Extract the [X, Y] coordinate from the center of the cell holding the provided text.  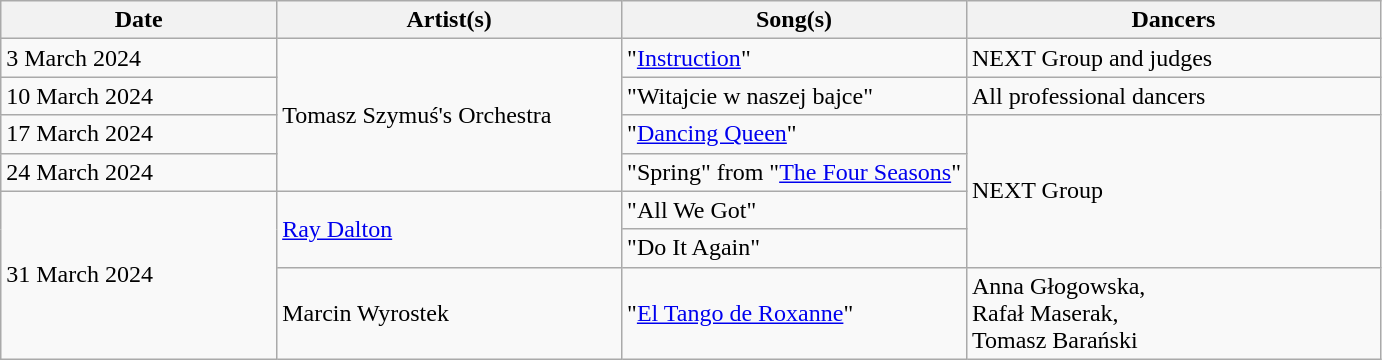
Date [139, 20]
"Witajcie w naszej bajce" [794, 96]
"All We Got" [794, 210]
Tomasz Szymuś's Orchestra [450, 115]
Dancers [1173, 20]
3 March 2024 [139, 58]
"Do It Again" [794, 248]
31 March 2024 [139, 275]
All professional dancers [1173, 96]
10 March 2024 [139, 96]
NEXT Group [1173, 191]
24 March 2024 [139, 172]
17 March 2024 [139, 134]
Song(s) [794, 20]
Marcin Wyrostek [450, 313]
NEXT Group and judges [1173, 58]
Ray Dalton [450, 229]
"El Tango de Roxanne" [794, 313]
Anna Głogowska, Rafał Maserak, Tomasz Barański [1173, 313]
"Spring" from "The Four Seasons" [794, 172]
Artist(s) [450, 20]
"Dancing Queen" [794, 134]
"Instruction" [794, 58]
